Scan for the cell matching the given text and deliver its (X, Y) coordinate at center. 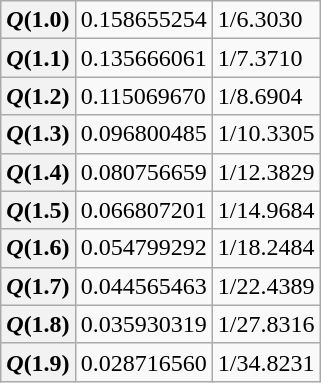
1/14.9684 (266, 210)
0.044565463 (144, 286)
1/7.3710 (266, 58)
Q(1.2) (38, 96)
1/10.3305 (266, 134)
Q(1.4) (38, 172)
Q(1.6) (38, 248)
0.115069670 (144, 96)
0.158655254 (144, 20)
1/6.3030 (266, 20)
0.054799292 (144, 248)
1/34.8231 (266, 362)
0.028716560 (144, 362)
0.135666061 (144, 58)
1/12.3829 (266, 172)
1/8.6904 (266, 96)
Q(1.7) (38, 286)
Q(1.9) (38, 362)
Q(1.3) (38, 134)
1/22.4389 (266, 286)
1/18.2484 (266, 248)
0.080756659 (144, 172)
0.035930319 (144, 324)
0.066807201 (144, 210)
Q(1.8) (38, 324)
Q(1.1) (38, 58)
0.096800485 (144, 134)
Q(1.5) (38, 210)
Q(1.0) (38, 20)
1/27.8316 (266, 324)
